Identify which cell holds the provided text, then report its (X, Y) central coordinate. 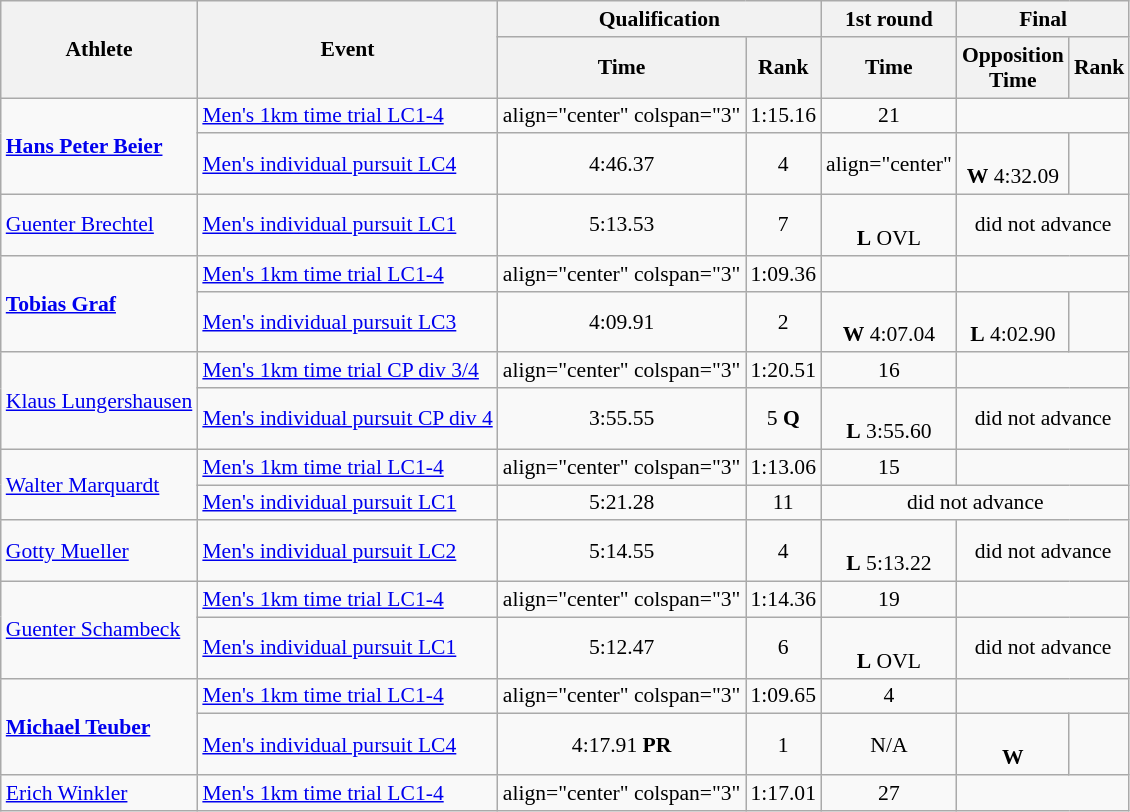
15 (889, 467)
Athlete (100, 50)
1 (784, 744)
Men's individual pursuit LC3 (347, 322)
5:13.53 (622, 226)
4:09.91 (622, 322)
5:21.28 (622, 503)
11 (784, 503)
27 (889, 793)
2 (784, 322)
L 4:02.90 (1013, 322)
6 (784, 648)
4:46.37 (622, 164)
4:17.91 PR (622, 744)
L 3:55.60 (889, 418)
N/A (889, 744)
5 Q (784, 418)
19 (889, 600)
Michael Teuber (100, 726)
W 4:32.09 (1013, 164)
1:13.06 (784, 467)
16 (889, 371)
1:09.36 (784, 274)
Erich Winkler (100, 793)
W 4:07.04 (889, 322)
Guenter Brechtel (100, 226)
Men's individual pursuit CP div 4 (347, 418)
1:17.01 (784, 793)
21 (889, 116)
Qualification (660, 19)
L 5:13.22 (889, 552)
Men's individual pursuit LC2 (347, 552)
Tobias Graf (100, 304)
3:55.55 (622, 418)
align="center" (889, 164)
Walter Marquardt (100, 484)
Klaus Lungershausen (100, 402)
1:14.36 (784, 600)
Gotty Mueller (100, 552)
1:15.16 (784, 116)
Hans Peter Beier (100, 146)
W (1013, 744)
Guenter Schambeck (100, 630)
1st round (889, 19)
Event (347, 50)
1:20.51 (784, 371)
1:09.65 (784, 696)
5:12.47 (622, 648)
OppositionTime (1013, 68)
Men's 1km time trial CP div 3/4 (347, 371)
7 (784, 226)
5:14.55 (622, 552)
Final (1044, 19)
